Detect which cell encompasses the target text, then output its (X, Y) center coordinate. 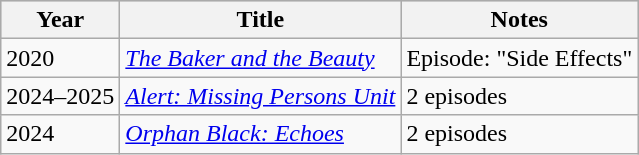
Episode: "Side Effects" (520, 58)
Orphan Black: Echoes (260, 134)
Title (260, 20)
2024 (60, 134)
Notes (520, 20)
The Baker and the Beauty (260, 58)
2020 (60, 58)
Year (60, 20)
2024–2025 (60, 96)
Alert: Missing Persons Unit (260, 96)
